For the text-containing cell, return its midpoint in [x, y] coordinate format. 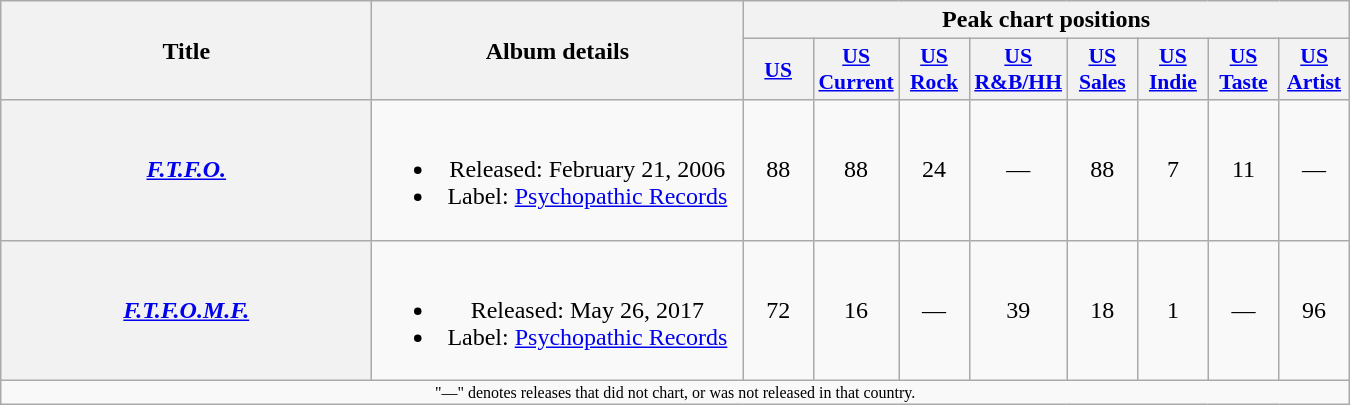
18 [1102, 310]
US R&B/HH [1018, 70]
24 [934, 170]
F.T.F.O. [186, 170]
Peak chart positions [1046, 20]
US Rock [934, 70]
39 [1018, 310]
US Artist [1314, 70]
US Indie [1174, 70]
96 [1314, 310]
F.T.F.O.M.F. [186, 310]
1 [1174, 310]
7 [1174, 170]
"—" denotes releases that did not chart, or was not released in that country. [676, 392]
72 [778, 310]
11 [1244, 170]
US Taste [1244, 70]
Title [186, 50]
Released: May 26, 2017Label: Psychopathic Records [558, 310]
US Sales [1102, 70]
US Current [856, 70]
16 [856, 310]
Released: February 21, 2006Label: Psychopathic Records [558, 170]
Album details [558, 50]
US [778, 70]
